Detect which cell encompasses the target text, then output its [x, y] center coordinate. 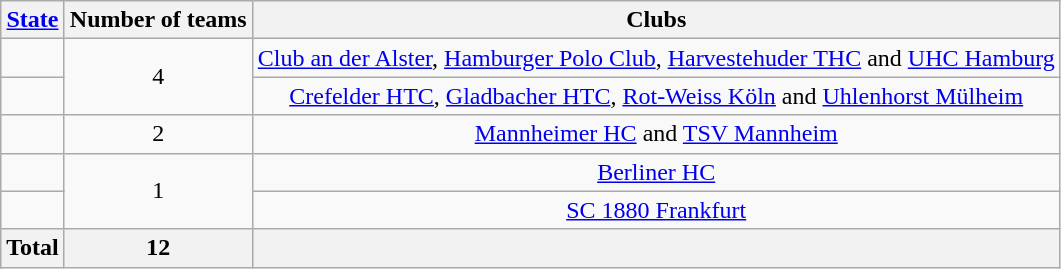
12 [158, 248]
4 [158, 77]
Club an der Alster, Hamburger Polo Club, Harvestehuder THC and UHC Hamburg [656, 58]
State [33, 20]
1 [158, 191]
Berliner HC [656, 172]
2 [158, 134]
Number of teams [158, 20]
SC 1880 Frankfurt [656, 210]
Mannheimer HC and TSV Mannheim [656, 134]
Crefelder HTC, Gladbacher HTC, Rot-Weiss Köln and Uhlenhorst Mülheim [656, 96]
Total [33, 248]
Clubs [656, 20]
